Detect which cell encompasses the target text, then output its (x, y) center coordinate. 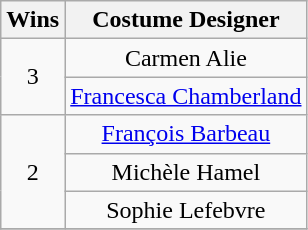
Carmen Alie (186, 58)
Michèle Hamel (186, 172)
François Barbeau (186, 134)
Sophie Lefebvre (186, 210)
Francesca Chamberland (186, 96)
Wins (33, 20)
3 (33, 77)
Costume Designer (186, 20)
2 (33, 172)
